For the text-containing cell, return its midpoint in (x, y) coordinate format. 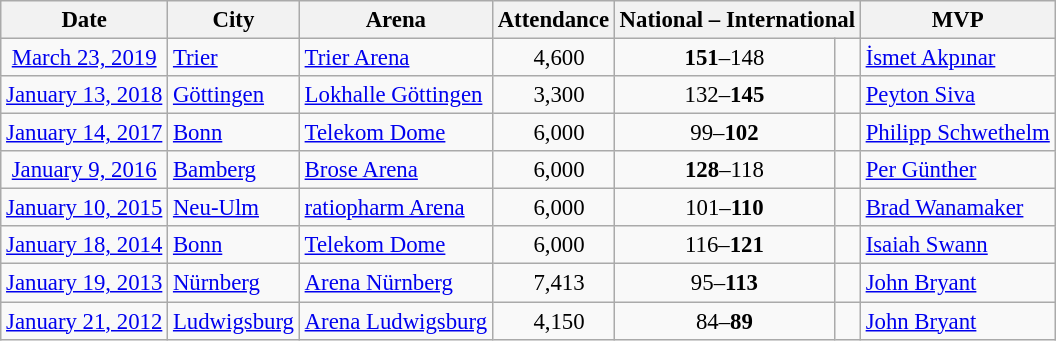
84–89 (724, 321)
7,413 (553, 283)
Brad Wanamaker (958, 208)
132–145 (724, 95)
Lokhalle Göttingen (396, 95)
Isaiah Swann (958, 245)
151–148 (724, 58)
Peyton Siva (958, 95)
Arena Ludwigsburg (396, 321)
ratiopharm Arena (396, 208)
İsmet Akpınar (958, 58)
MVP (958, 20)
Date (84, 20)
4,600 (553, 58)
January 14, 2017 (84, 133)
Arena (396, 20)
January 9, 2016 (84, 170)
March 23, 2019 (84, 58)
Göttingen (234, 95)
City (234, 20)
99–102 (724, 133)
Nürnberg (234, 283)
Attendance (553, 20)
Neu-Ulm (234, 208)
Arena Nürnberg (396, 283)
4,150 (553, 321)
Trier Arena (396, 58)
Philipp Schwethelm (958, 133)
Brose Arena (396, 170)
January 21, 2012 (84, 321)
Ludwigsburg (234, 321)
January 19, 2013 (84, 283)
101–110 (724, 208)
January 18, 2014 (84, 245)
3,300 (553, 95)
116–121 (724, 245)
128–118 (724, 170)
National – International (737, 20)
Per Günther (958, 170)
95–113 (724, 283)
Trier (234, 58)
Bamberg (234, 170)
January 13, 2018 (84, 95)
January 10, 2015 (84, 208)
